Extract the (x, y) coordinate from the center of the cell holding the provided text.  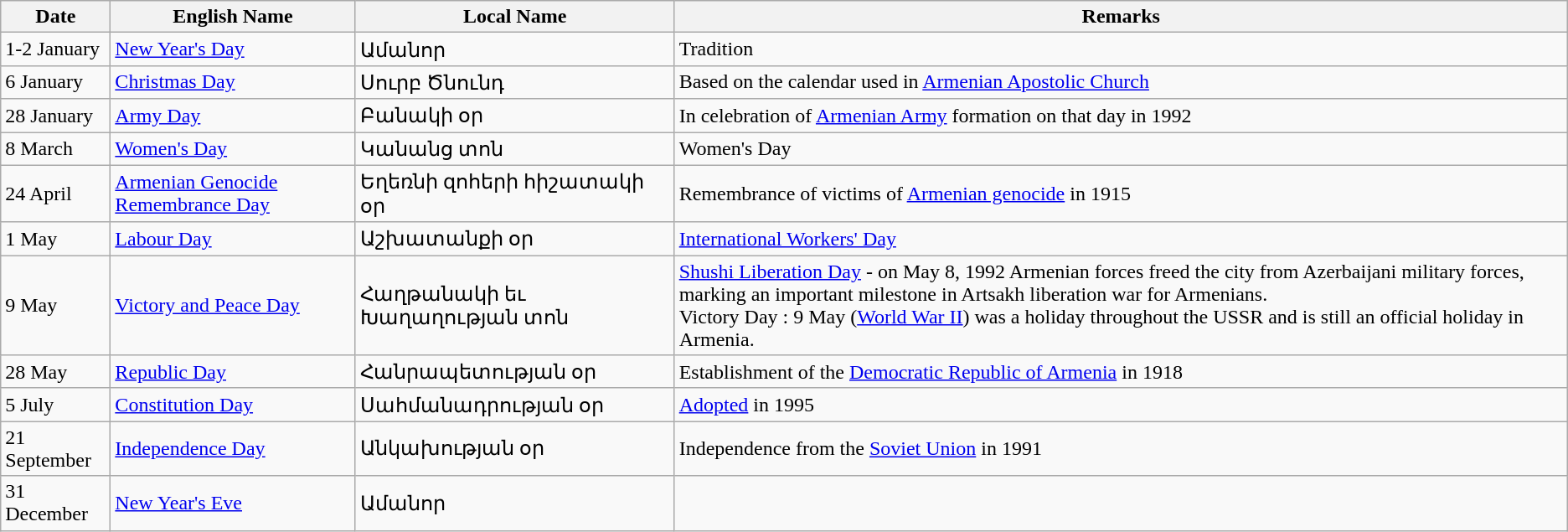
Establishment of the Democratic Republic of Armenia in 1918 (1121, 372)
Date (55, 17)
Հանրապետության օր (514, 372)
21 September (55, 449)
Armenian Genocide Remembrance Day (233, 194)
English Name (233, 17)
Christmas Day (233, 82)
1 May (55, 239)
28 January (55, 116)
Սուրբ Ծնունդ (514, 82)
31 December (55, 503)
Army Day (233, 116)
1-2 January (55, 49)
Labour Day (233, 239)
Independence Day (233, 449)
New Year's Day (233, 49)
In celebration of Armenian Army formation on that day in 1992 (1121, 116)
Tradition (1121, 49)
Remembrance of victims of Armenian genocide in 1915 (1121, 194)
Կանանց տոն (514, 149)
24 April (55, 194)
5 July (55, 405)
6 January (55, 82)
Հաղթանակի եւ Խաղաղության տոն (514, 305)
Victory and Peace Day (233, 305)
Adopted in 1995 (1121, 405)
Բանակի օր (514, 116)
Based on the calendar used in Armenian Apostolic Church (1121, 82)
Local Name (514, 17)
28 May (55, 372)
International Workers' Day (1121, 239)
Independence from the Soviet Union in 1991 (1121, 449)
New Year's Eve (233, 503)
Աշխատանքի օր (514, 239)
Անկախության օր (514, 449)
Սահմանադրության օր (514, 405)
9 May (55, 305)
Եղեռնի զոհերի հիշատակի օր (514, 194)
8 March (55, 149)
Constitution Day (233, 405)
Remarks (1121, 17)
Republic Day (233, 372)
